Extract the [x, y] coordinate from the center of the cell holding the provided text.  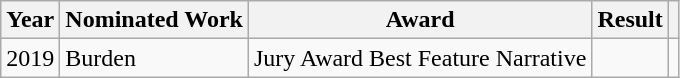
Year [30, 20]
Jury Award Best Feature Narrative [420, 58]
Burden [154, 58]
2019 [30, 58]
Award [420, 20]
Nominated Work [154, 20]
Result [630, 20]
